Search for the cell housing the specified text and yield its (X, Y) center coordinate. 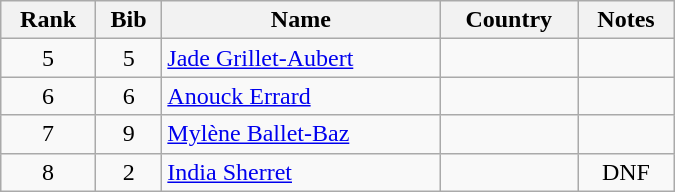
Mylène Ballet-Baz (301, 134)
Notes (626, 20)
India Sherret (301, 172)
Rank (48, 20)
Jade Grillet-Aubert (301, 58)
Anouck Errard (301, 96)
7 (48, 134)
9 (128, 134)
DNF (626, 172)
Bib (128, 20)
2 (128, 172)
Country (509, 20)
Name (301, 20)
8 (48, 172)
